Capture the cell that displays the provided text and extract its (X, Y) central coordinate. 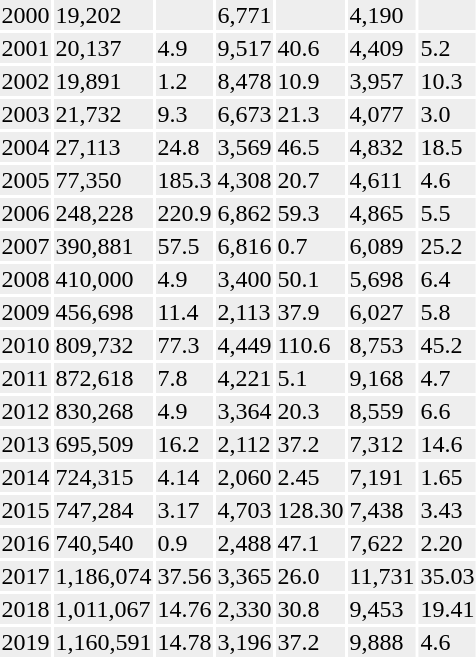
2000 (26, 15)
2002 (26, 81)
5.2 (448, 48)
6,816 (244, 246)
2013 (26, 444)
3,364 (244, 411)
4,409 (382, 48)
6,862 (244, 213)
3,196 (244, 642)
0.9 (184, 543)
37.9 (310, 312)
6.4 (448, 279)
20.3 (310, 411)
3,569 (244, 147)
50.1 (310, 279)
1.65 (448, 477)
2007 (26, 246)
4,077 (382, 114)
390,881 (104, 246)
2.20 (448, 543)
2005 (26, 180)
4.7 (448, 378)
809,732 (104, 345)
14.76 (184, 609)
7,312 (382, 444)
740,540 (104, 543)
5,698 (382, 279)
5.5 (448, 213)
47.1 (310, 543)
2,112 (244, 444)
16.2 (184, 444)
9.3 (184, 114)
410,000 (104, 279)
4,832 (382, 147)
4,611 (382, 180)
18.5 (448, 147)
1,160,591 (104, 642)
10.3 (448, 81)
695,509 (104, 444)
2,113 (244, 312)
830,268 (104, 411)
2,488 (244, 543)
24.8 (184, 147)
1.2 (184, 81)
3,365 (244, 576)
25.2 (448, 246)
2011 (26, 378)
5.1 (310, 378)
2,060 (244, 477)
40.6 (310, 48)
1,011,067 (104, 609)
1,186,074 (104, 576)
2001 (26, 48)
59.3 (310, 213)
8,753 (382, 345)
20,137 (104, 48)
6,027 (382, 312)
3,957 (382, 81)
19,891 (104, 81)
2012 (26, 411)
220.9 (184, 213)
4.14 (184, 477)
19.41 (448, 609)
6,673 (244, 114)
3.43 (448, 510)
185.3 (184, 180)
4,221 (244, 378)
10.9 (310, 81)
2,330 (244, 609)
8,478 (244, 81)
456,698 (104, 312)
6,771 (244, 15)
21.3 (310, 114)
27,113 (104, 147)
7,191 (382, 477)
2019 (26, 642)
26.0 (310, 576)
110.6 (310, 345)
2008 (26, 279)
2004 (26, 147)
2010 (26, 345)
11,731 (382, 576)
2017 (26, 576)
2009 (26, 312)
4,190 (382, 15)
6,089 (382, 246)
2015 (26, 510)
248,228 (104, 213)
747,284 (104, 510)
14.6 (448, 444)
3.0 (448, 114)
128.30 (310, 510)
5.8 (448, 312)
9,888 (382, 642)
6.6 (448, 411)
2014 (26, 477)
7,438 (382, 510)
20.7 (310, 180)
872,618 (104, 378)
2.45 (310, 477)
4,865 (382, 213)
4,449 (244, 345)
9,168 (382, 378)
2006 (26, 213)
724,315 (104, 477)
7,622 (382, 543)
3,400 (244, 279)
77,350 (104, 180)
19,202 (104, 15)
2016 (26, 543)
8,559 (382, 411)
35.03 (448, 576)
37.56 (184, 576)
4,703 (244, 510)
2018 (26, 609)
9,453 (382, 609)
4,308 (244, 180)
46.5 (310, 147)
21,732 (104, 114)
3.17 (184, 510)
9,517 (244, 48)
0.7 (310, 246)
30.8 (310, 609)
7.8 (184, 378)
45.2 (448, 345)
77.3 (184, 345)
14.78 (184, 642)
11.4 (184, 312)
57.5 (184, 246)
2003 (26, 114)
